Pinpoint the cell where the given text exists, returning its [x, y] midpoint coordinate. 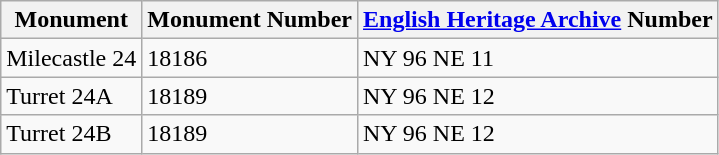
Monument [72, 20]
Turret 24A [72, 96]
English Heritage Archive Number [538, 20]
Turret 24B [72, 134]
18186 [250, 58]
Monument Number [250, 20]
Milecastle 24 [72, 58]
NY 96 NE 11 [538, 58]
